Detect which cell encompasses the target text, then output its (x, y) center coordinate. 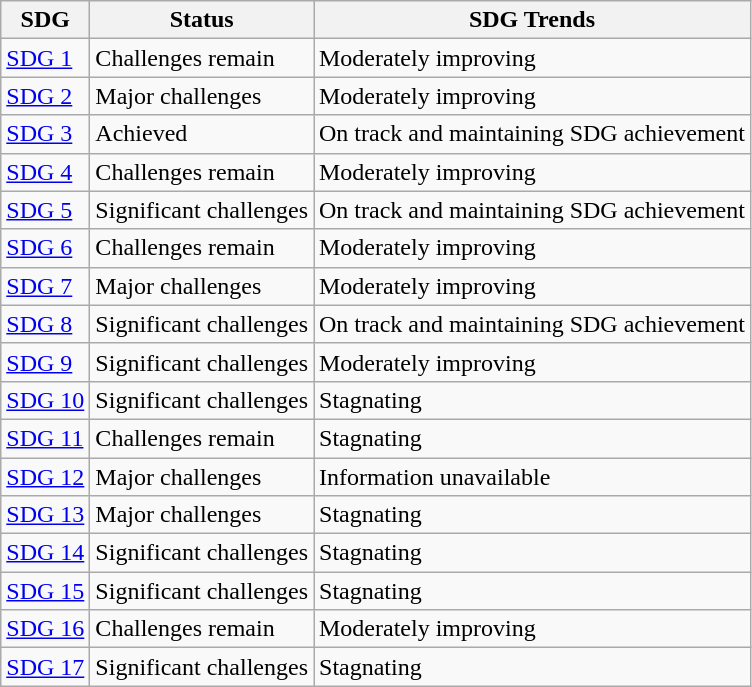
SDG (46, 20)
SDG 17 (46, 667)
Status (202, 20)
SDG 11 (46, 438)
SDG 10 (46, 400)
SDG 14 (46, 553)
SDG 2 (46, 96)
SDG Trends (532, 20)
SDG 3 (46, 134)
SDG 7 (46, 286)
Information unavailable (532, 477)
Achieved (202, 134)
SDG 16 (46, 629)
SDG 13 (46, 515)
SDG 12 (46, 477)
SDG 1 (46, 58)
SDG 6 (46, 248)
SDG 8 (46, 324)
SDG 15 (46, 591)
SDG 4 (46, 172)
SDG 9 (46, 362)
SDG 5 (46, 210)
